Locate the cell with the specified text and output its (x, y) center coordinate. 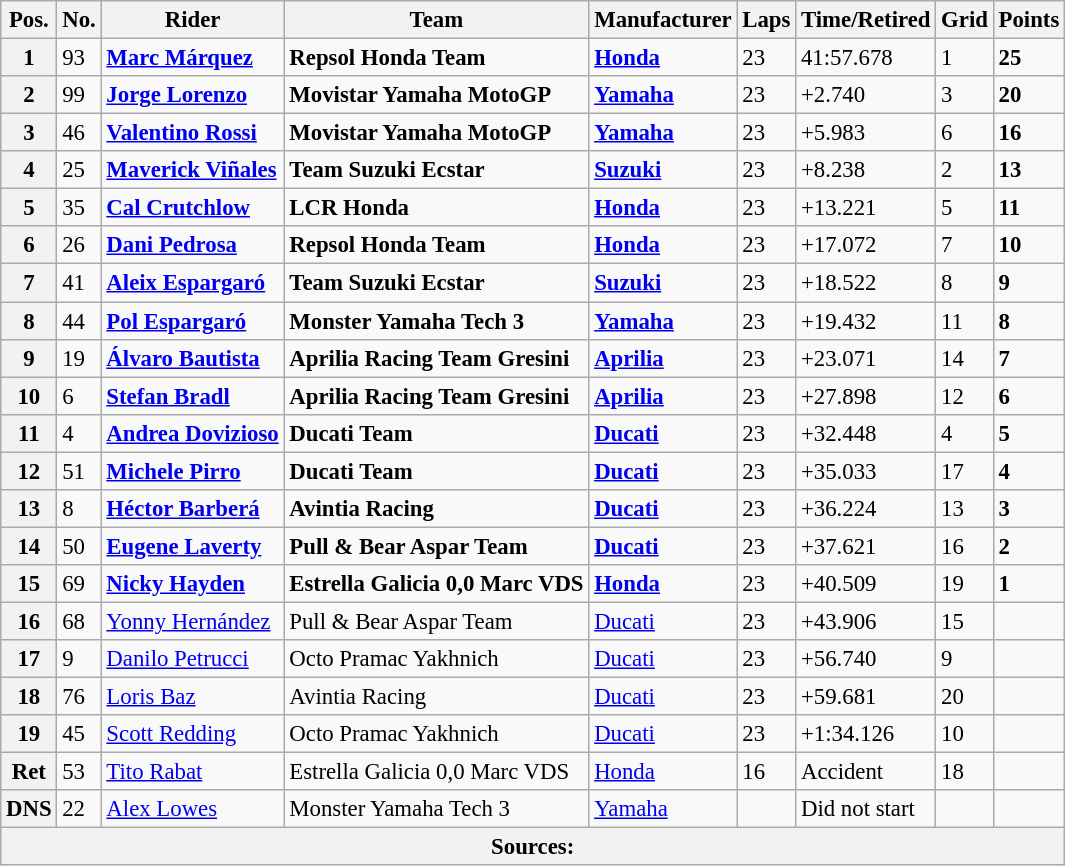
51 (79, 471)
Team (436, 20)
Yonny Hernández (192, 621)
+18.522 (866, 283)
Danilo Petrucci (192, 659)
41 (79, 283)
46 (79, 133)
Loris Baz (192, 697)
Valentino Rossi (192, 133)
53 (79, 772)
Michele Pirro (192, 471)
DNS (29, 809)
Héctor Barberá (192, 509)
+2.740 (866, 95)
+32.448 (866, 433)
Pol Espargaró (192, 321)
+27.898 (866, 396)
+13.221 (866, 208)
+37.621 (866, 546)
+1:34.126 (866, 734)
Álvaro Bautista (192, 358)
Cal Crutchlow (192, 208)
93 (79, 58)
+36.224 (866, 509)
Time/Retired (866, 20)
+5.983 (866, 133)
Maverick Viñales (192, 170)
Pos. (29, 20)
Sources: (533, 847)
41:57.678 (866, 58)
69 (79, 584)
+40.509 (866, 584)
+56.740 (866, 659)
Nicky Hayden (192, 584)
22 (79, 809)
Jorge Lorenzo (192, 95)
+17.072 (866, 245)
35 (79, 208)
+59.681 (866, 697)
Did not start (866, 809)
Dani Pedrosa (192, 245)
Manufacturer (663, 20)
Rider (192, 20)
+8.238 (866, 170)
Points (1028, 20)
Scott Redding (192, 734)
50 (79, 546)
Stefan Bradl (192, 396)
Grid (964, 20)
Ret (29, 772)
68 (79, 621)
+43.906 (866, 621)
76 (79, 697)
Laps (766, 20)
Aleix Espargaró (192, 283)
+23.071 (866, 358)
+35.033 (866, 471)
26 (79, 245)
Accident (866, 772)
99 (79, 95)
44 (79, 321)
Andrea Dovizioso (192, 433)
Marc Márquez (192, 58)
No. (79, 20)
Eugene Laverty (192, 546)
LCR Honda (436, 208)
Alex Lowes (192, 809)
45 (79, 734)
+19.432 (866, 321)
Tito Rabat (192, 772)
